Capture the cell that displays the provided text and extract its (X, Y) central coordinate. 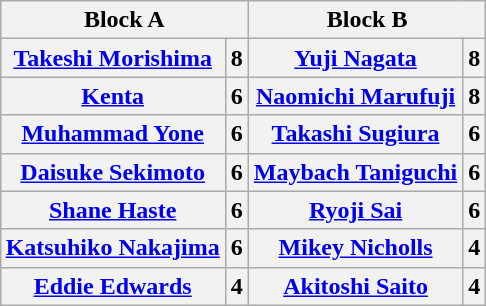
Katsuhiko Nakajima (112, 248)
Takashi Sugiura (355, 134)
Daisuke Sekimoto (112, 172)
Shane Haste (112, 210)
Block A (124, 20)
Ryoji Sai (355, 210)
Mikey Nicholls (355, 248)
Takeshi Morishima (112, 58)
Yuji Nagata (355, 58)
Akitoshi Saito (355, 286)
Kenta (112, 96)
Eddie Edwards (112, 286)
Muhammad Yone (112, 134)
Maybach Taniguchi (355, 172)
Naomichi Marufuji (355, 96)
Block B (367, 20)
